Pinpoint the cell where the given text exists, returning its (X, Y) midpoint coordinate. 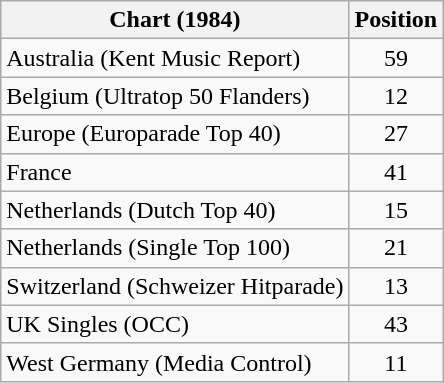
12 (396, 96)
Netherlands (Single Top 100) (175, 248)
Belgium (Ultratop 50 Flanders) (175, 96)
Netherlands (Dutch Top 40) (175, 210)
43 (396, 324)
11 (396, 362)
Position (396, 20)
21 (396, 248)
Australia (Kent Music Report) (175, 58)
Switzerland (Schweizer Hitparade) (175, 286)
West Germany (Media Control) (175, 362)
UK Singles (OCC) (175, 324)
15 (396, 210)
27 (396, 134)
Chart (1984) (175, 20)
France (175, 172)
Europe (Europarade Top 40) (175, 134)
41 (396, 172)
59 (396, 58)
13 (396, 286)
